Return (X, Y) of the center of cell containing provided text 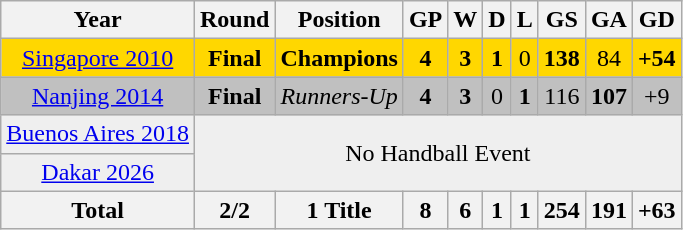
Year (98, 20)
116 (562, 96)
L (524, 20)
8 (425, 210)
GA (608, 20)
Total (98, 210)
191 (608, 210)
Singapore 2010 (98, 58)
254 (562, 210)
No Handball Event (438, 153)
+63 (656, 210)
Champions (339, 58)
Runners-Up (339, 96)
138 (562, 58)
+54 (656, 58)
GP (425, 20)
Position (339, 20)
2/2 (234, 210)
+9 (656, 96)
D (497, 20)
W (466, 20)
Dakar 2026 (98, 172)
Buenos Aires 2018 (98, 134)
1 Title (339, 210)
GD (656, 20)
Round (234, 20)
84 (608, 58)
Nanjing 2014 (98, 96)
107 (608, 96)
GS (562, 20)
6 (466, 210)
